Extract the (X, Y) coordinate from the center of the cell holding the provided text.  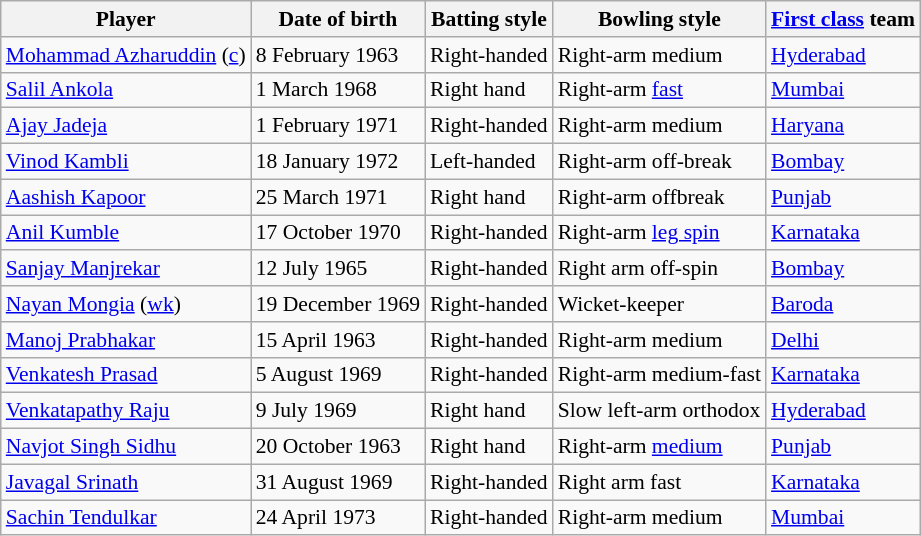
Aashish Kapoor (126, 197)
Venkatapathy Raju (126, 411)
Date of birth (338, 19)
Nayan Mongia (wk) (126, 304)
24 April 1973 (338, 518)
20 October 1963 (338, 447)
Slow left-arm orthodox (660, 411)
Player (126, 19)
15 April 1963 (338, 340)
Ajay Jadeja (126, 126)
Anil Kumble (126, 233)
Right-arm leg spin (660, 233)
Right-arm medium-fast (660, 375)
1 February 1971 (338, 126)
Batting style (489, 19)
Sanjay Manjrekar (126, 269)
Wicket-keeper (660, 304)
18 January 1972 (338, 162)
5 August 1969 (338, 375)
Baroda (843, 304)
17 October 1970 (338, 233)
Right arm fast (660, 482)
Delhi (843, 340)
25 March 1971 (338, 197)
Salil Ankola (126, 90)
Right-arm fast (660, 90)
Navjot Singh Sidhu (126, 447)
Vinod Kambli (126, 162)
19 December 1969 (338, 304)
Bowling style (660, 19)
Venkatesh Prasad (126, 375)
Right arm off-spin (660, 269)
Right-arm off-break (660, 162)
Right-arm offbreak (660, 197)
Mohammad Azharuddin (c) (126, 55)
1 March 1968 (338, 90)
8 February 1963 (338, 55)
Sachin Tendulkar (126, 518)
31 August 1969 (338, 482)
12 July 1965 (338, 269)
Haryana (843, 126)
First class team (843, 19)
Left-handed (489, 162)
Manoj Prabhakar (126, 340)
Javagal Srinath (126, 482)
9 July 1969 (338, 411)
